Capture the cell that displays the provided text and extract its [x, y] central coordinate. 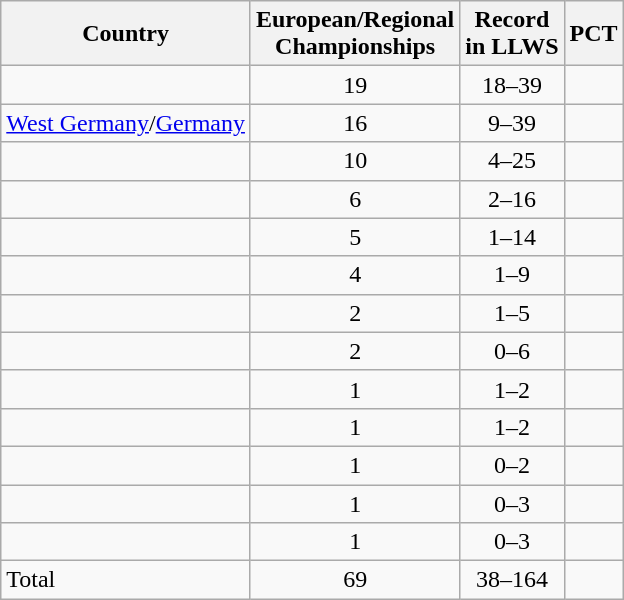
2–16 [512, 199]
0–6 [512, 351]
16 [354, 123]
38–164 [512, 580]
PCT [594, 34]
4–25 [512, 161]
18–39 [512, 85]
9–39 [512, 123]
1–9 [512, 275]
19 [354, 85]
European/RegionalChampionships [354, 34]
1–14 [512, 237]
1–5 [512, 313]
0–2 [512, 465]
Recordin LLWS [512, 34]
10 [354, 161]
6 [354, 199]
Country [126, 34]
5 [354, 237]
69 [354, 580]
Total [126, 580]
4 [354, 275]
West Germany/Germany [126, 123]
